Locate the cell with the specified text and output its [X, Y] center coordinate. 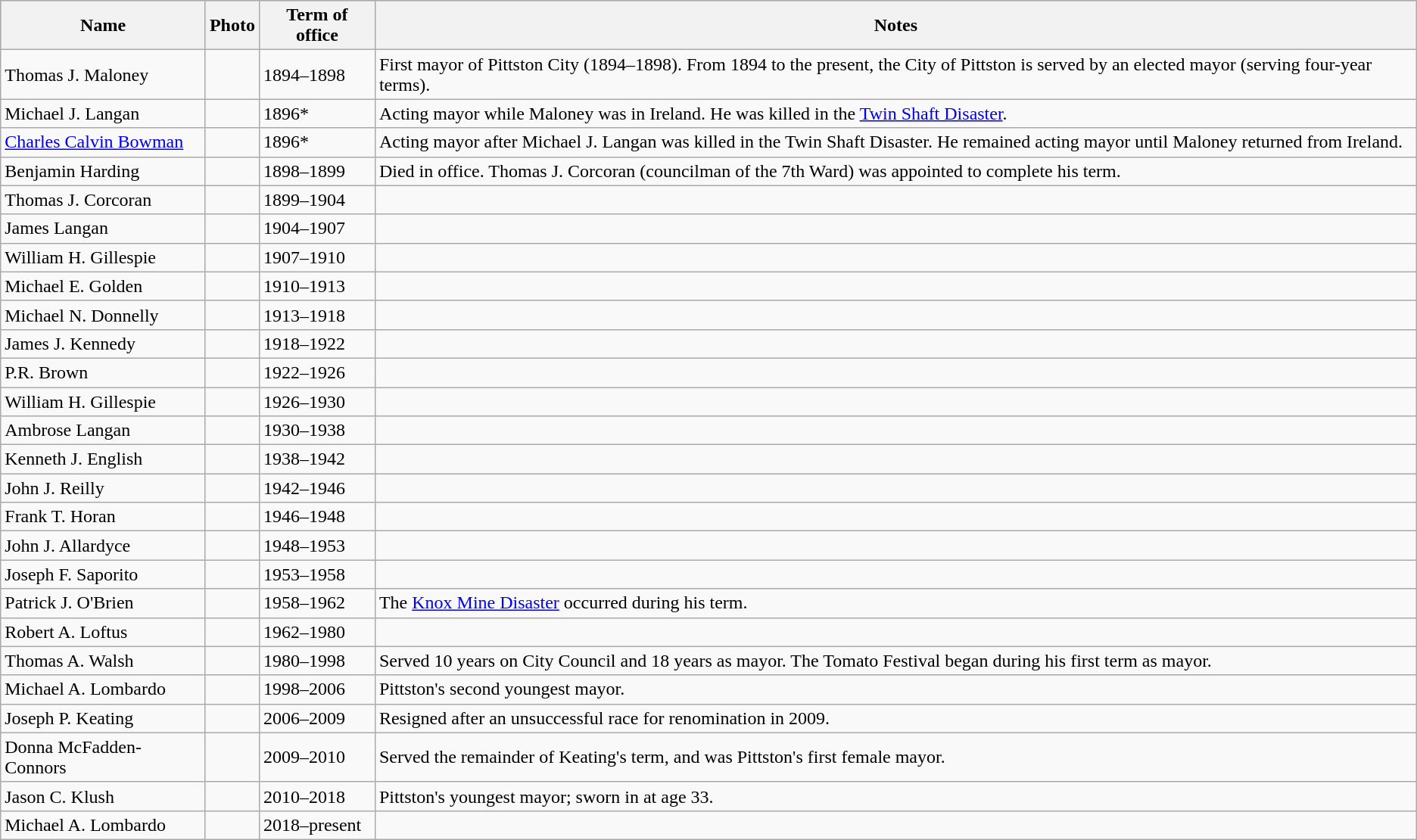
Photo [232, 26]
Michael N. Donnelly [103, 315]
Pittston's youngest mayor; sworn in at age 33. [895, 796]
John J. Allardyce [103, 546]
1980–1998 [316, 661]
John J. Reilly [103, 488]
Name [103, 26]
Robert A. Loftus [103, 632]
1946–1948 [316, 517]
2006–2009 [316, 718]
1904–1907 [316, 229]
Joseph P. Keating [103, 718]
Frank T. Horan [103, 517]
Thomas J. Maloney [103, 74]
1926–1930 [316, 402]
James Langan [103, 229]
Patrick J. O'Brien [103, 603]
Pittston's second youngest mayor. [895, 689]
1962–1980 [316, 632]
1918–1922 [316, 344]
1930–1938 [316, 431]
Thomas A. Walsh [103, 661]
Served the remainder of Keating's term, and was Pittston's first female mayor. [895, 757]
1922–1926 [316, 372]
Kenneth J. English [103, 459]
Ambrose Langan [103, 431]
Charles Calvin Bowman [103, 142]
2018–present [316, 825]
Michael E. Golden [103, 286]
Term of office [316, 26]
Notes [895, 26]
Resigned after an unsuccessful race for renomination in 2009. [895, 718]
1898–1899 [316, 171]
Michael J. Langan [103, 114]
James J. Kennedy [103, 344]
Acting mayor while Maloney was in Ireland. He was killed in the Twin Shaft Disaster. [895, 114]
1958–1962 [316, 603]
Donna McFadden-Connors [103, 757]
1910–1913 [316, 286]
2010–2018 [316, 796]
1907–1910 [316, 257]
Jason C. Klush [103, 796]
Benjamin Harding [103, 171]
Acting mayor after Michael J. Langan was killed in the Twin Shaft Disaster. He remained acting mayor until Maloney returned from Ireland. [895, 142]
1938–1942 [316, 459]
1953–1958 [316, 574]
1942–1946 [316, 488]
2009–2010 [316, 757]
1894–1898 [316, 74]
1913–1918 [316, 315]
Served 10 years on City Council and 18 years as mayor. The Tomato Festival began during his first term as mayor. [895, 661]
Joseph F. Saporito [103, 574]
Thomas J. Corcoran [103, 200]
1899–1904 [316, 200]
1948–1953 [316, 546]
Died in office. Thomas J. Corcoran (councilman of the 7th Ward) was appointed to complete his term. [895, 171]
The Knox Mine Disaster occurred during his term. [895, 603]
First mayor of Pittston City (1894–1898). From 1894 to the present, the City of Pittston is served by an elected mayor (serving four-year terms). [895, 74]
P.R. Brown [103, 372]
1998–2006 [316, 689]
